Return the [x, y] coordinate for the center point of the cell that contains the specified text.  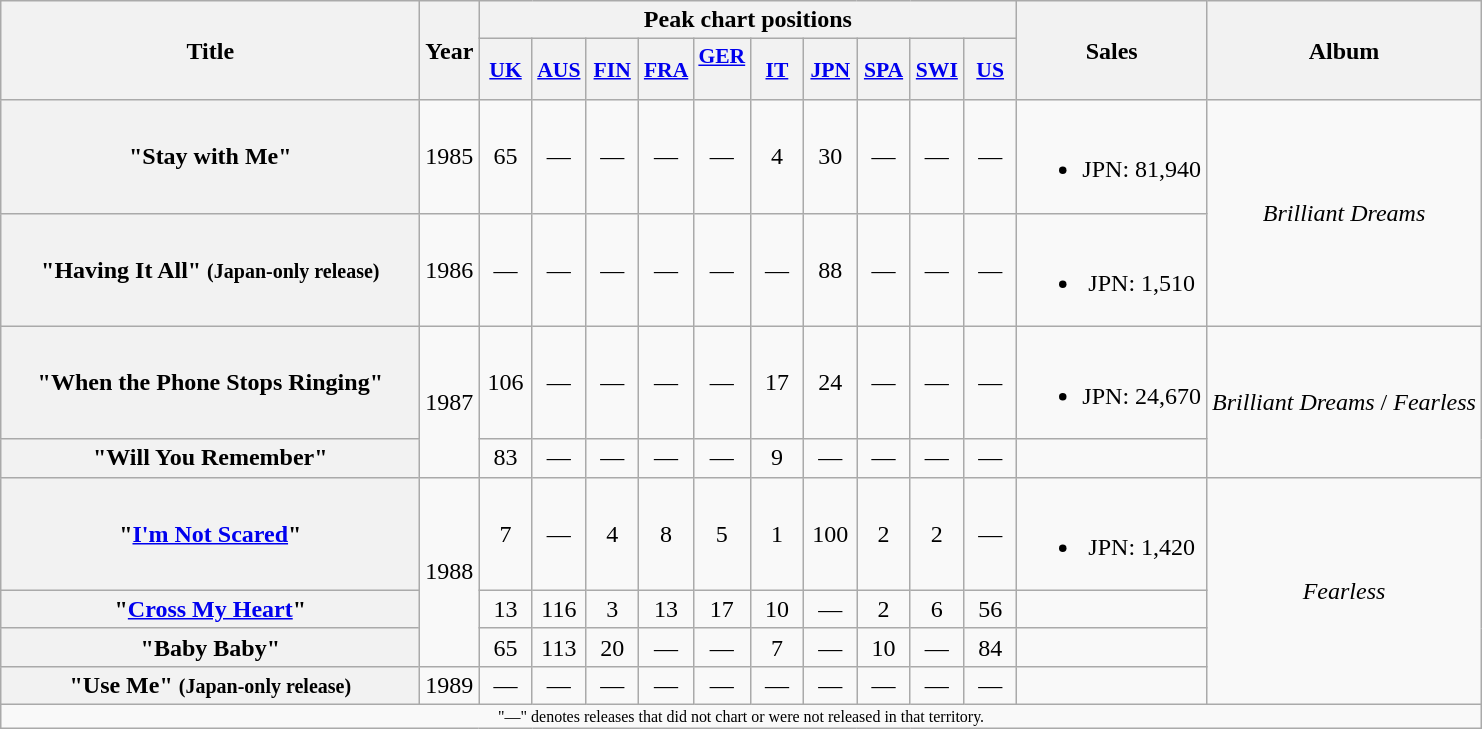
84 [990, 647]
83 [506, 458]
9 [776, 458]
"Having It All" (Japan-only release) [210, 270]
"Will You Remember" [210, 458]
"Baby Baby" [210, 647]
Title [210, 50]
Fearless [1344, 590]
24 [830, 382]
Sales [1112, 50]
JPN: 1,510 [1112, 270]
AUS [558, 70]
1 [776, 534]
1989 [450, 685]
UK [506, 70]
1987 [450, 402]
Peak chart positions [748, 20]
JPN: 1,420 [1112, 534]
88 [830, 270]
"I'm Not Scared" [210, 534]
5 [722, 534]
GER [722, 70]
1986 [450, 270]
SWI [936, 70]
"Stay with Me" [210, 156]
"Use Me" (Japan-only release) [210, 685]
JPN: 24,670 [1112, 382]
Album [1344, 50]
Brilliant Dreams / Fearless [1344, 402]
US [990, 70]
1988 [450, 572]
FIN [612, 70]
56 [990, 609]
"When the Phone Stops Ringing" [210, 382]
106 [506, 382]
30 [830, 156]
JPN: 81,940 [1112, 156]
IT [776, 70]
116 [558, 609]
113 [558, 647]
20 [612, 647]
6 [936, 609]
FRA [666, 70]
Year [450, 50]
JPN [830, 70]
"—" denotes releases that did not chart or were not released in that territory. [742, 716]
SPA [884, 70]
8 [666, 534]
100 [830, 534]
1985 [450, 156]
"Cross My Heart" [210, 609]
3 [612, 609]
Brilliant Dreams [1344, 213]
